Provide the [X, Y] coordinate of the cell's center where the given text is located.  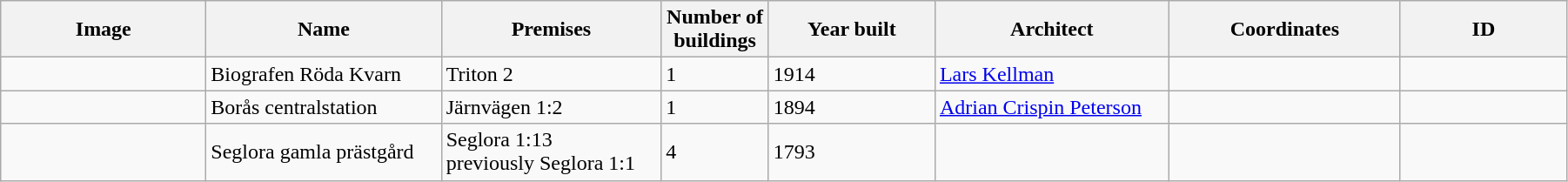
Triton 2 [552, 74]
ID [1483, 30]
Name [324, 30]
1914 [851, 74]
1793 [851, 152]
Järnvägen 1:2 [552, 107]
Biografen Röda Kvarn [324, 74]
Adrian Crispin Peterson [1051, 107]
Premises [552, 30]
Year built [851, 30]
Architect [1051, 30]
Number ofbuildings [715, 30]
Image [104, 30]
Lars Kellman [1051, 74]
Seglora 1:13previously Seglora 1:1 [552, 152]
Borås centralstation [324, 107]
Seglora gamla prästgård [324, 152]
4 [715, 152]
Coordinates [1284, 30]
1894 [851, 107]
